Locate the cell with the specified text and output its (X, Y) center coordinate. 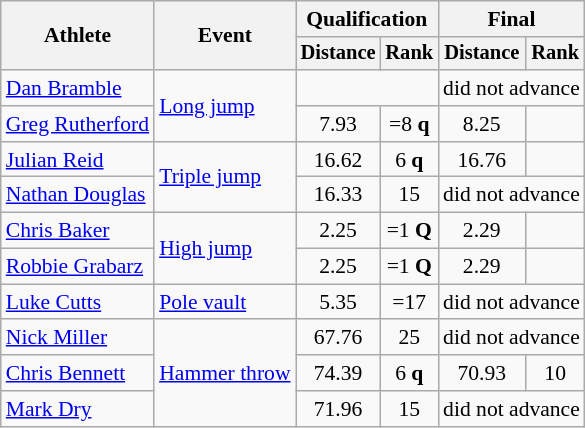
Julian Reid (78, 160)
8.25 (482, 124)
=8 q (409, 124)
Pole vault (224, 302)
Greg Rutherford (78, 124)
Triple jump (224, 178)
Long jump (224, 106)
Chris Bennett (78, 373)
16.62 (338, 160)
Event (224, 36)
High jump (224, 248)
Luke Cutts (78, 302)
67.76 (338, 338)
Nick Miller (78, 338)
10 (554, 373)
Final (512, 19)
Robbie Grabarz (78, 267)
5.35 (338, 302)
25 (409, 338)
Nathan Douglas (78, 195)
Dan Bramble (78, 88)
Hammer throw (224, 374)
71.96 (338, 409)
Athlete (78, 36)
74.39 (338, 373)
Mark Dry (78, 409)
Qualification (367, 19)
16.76 (482, 160)
7.93 (338, 124)
16.33 (338, 195)
=17 (409, 302)
Chris Baker (78, 231)
70.93 (482, 373)
